Capture the cell that displays the provided text and extract its (X, Y) central coordinate. 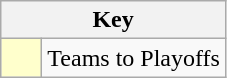
Teams to Playoffs (134, 58)
Key (114, 20)
